Detect which cell encompasses the target text, then output its [X, Y] center coordinate. 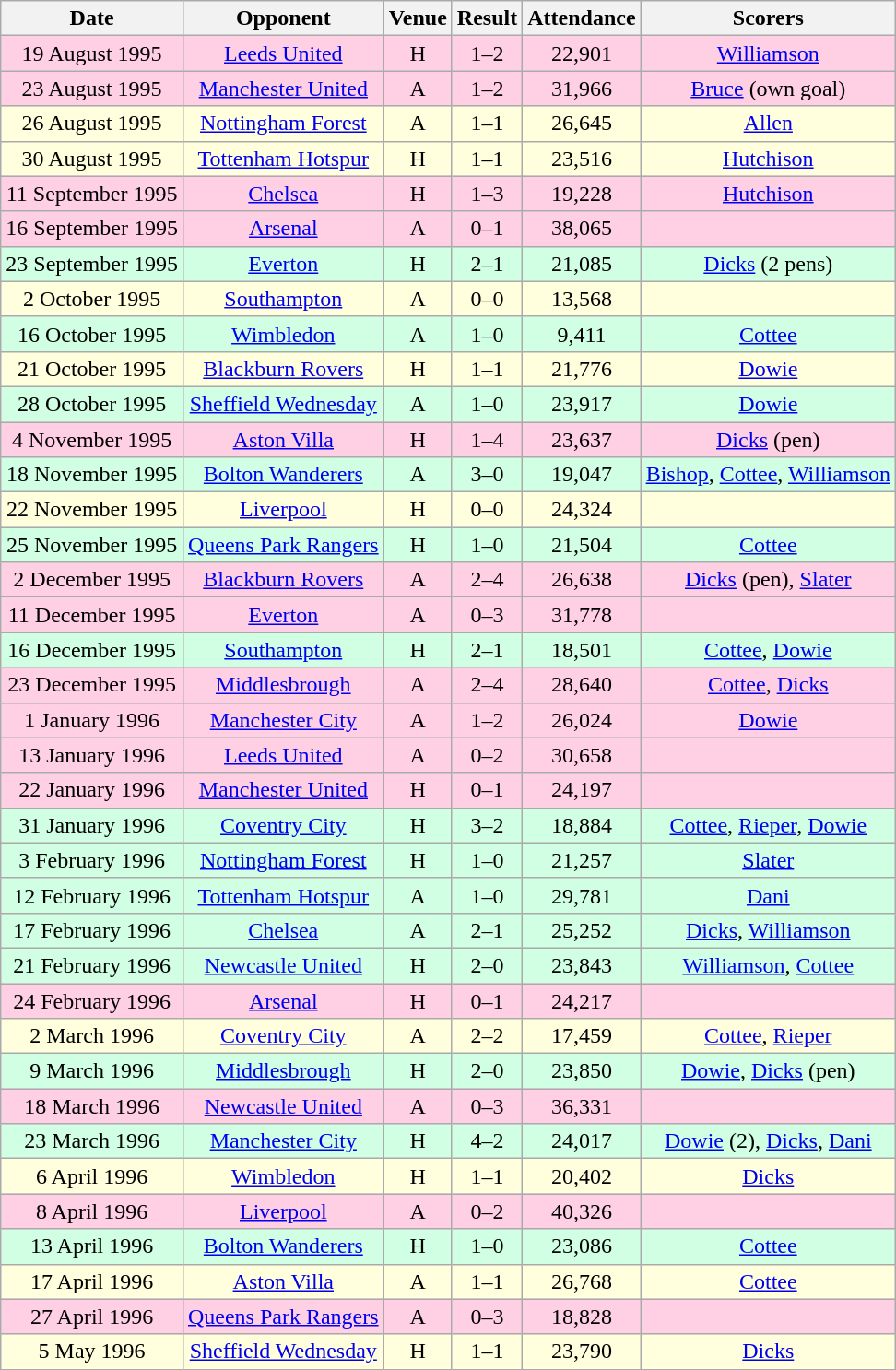
23,086 [582, 1246]
Bishop, Cottee, Williamson [768, 475]
13 January 1996 [92, 755]
1–3 [487, 194]
18,884 [582, 825]
Cottee, Dicks [768, 685]
9 March 1996 [92, 1071]
Opponent [283, 18]
Attendance [582, 18]
19,228 [582, 194]
2 March 1996 [92, 1036]
23,917 [582, 404]
13 April 1996 [92, 1246]
Williamson [768, 53]
2–2 [487, 1036]
Allen [768, 124]
Scorers [768, 18]
31,966 [582, 89]
21,504 [582, 545]
11 December 1995 [92, 615]
16 October 1995 [92, 334]
26,638 [582, 580]
13,568 [582, 299]
Venue [418, 18]
Dicks (2 pens) [768, 264]
22,901 [582, 53]
3 February 1996 [92, 860]
38,065 [582, 229]
22 January 1996 [92, 790]
20,402 [582, 1176]
31 January 1996 [92, 825]
12 February 1996 [92, 895]
18,501 [582, 650]
8 April 1996 [92, 1211]
30,658 [582, 755]
2 October 1995 [92, 299]
Cottee, Dowie [768, 650]
19 August 1995 [92, 53]
23,516 [582, 159]
Bruce (own goal) [768, 89]
31,778 [582, 615]
23,850 [582, 1071]
Dicks (pen) [768, 440]
23 December 1995 [92, 685]
Result [487, 18]
19,047 [582, 475]
9,411 [582, 334]
23 September 1995 [92, 264]
21,085 [582, 264]
23 March 1996 [92, 1141]
16 September 1995 [92, 229]
29,781 [582, 895]
17 April 1996 [92, 1281]
26,024 [582, 720]
Dowie (2), Dicks, Dani [768, 1141]
21 October 1995 [92, 369]
Cottee, Rieper, Dowie [768, 825]
28 October 1995 [92, 404]
Dowie, Dicks (pen) [768, 1071]
24 February 1996 [92, 1000]
24,017 [582, 1141]
27 April 1996 [92, 1317]
3–0 [487, 475]
6 April 1996 [92, 1176]
Dicks, Williamson [768, 930]
2 December 1995 [92, 580]
18,828 [582, 1317]
Dani [768, 895]
30 August 1995 [92, 159]
18 November 1995 [92, 475]
26,645 [582, 124]
28,640 [582, 685]
21,257 [582, 860]
21,776 [582, 369]
23 August 1995 [92, 89]
4–2 [487, 1141]
25,252 [582, 930]
21 February 1996 [92, 965]
1–4 [487, 440]
25 November 1995 [92, 545]
23,637 [582, 440]
17,459 [582, 1036]
23,843 [582, 965]
24,197 [582, 790]
18 March 1996 [92, 1106]
5 May 1996 [92, 1352]
11 September 1995 [92, 194]
16 December 1995 [92, 650]
23,790 [582, 1352]
3–2 [487, 825]
1 January 1996 [92, 720]
24,217 [582, 1000]
Slater [768, 860]
24,324 [582, 510]
26,768 [582, 1281]
Cottee, Rieper [768, 1036]
22 November 1995 [92, 510]
36,331 [582, 1106]
4 November 1995 [92, 440]
40,326 [582, 1211]
Dicks (pen), Slater [768, 580]
Date [92, 18]
26 August 1995 [92, 124]
17 February 1996 [92, 930]
Williamson, Cottee [768, 965]
